Identify which cell holds the provided text, then report its (X, Y) central coordinate. 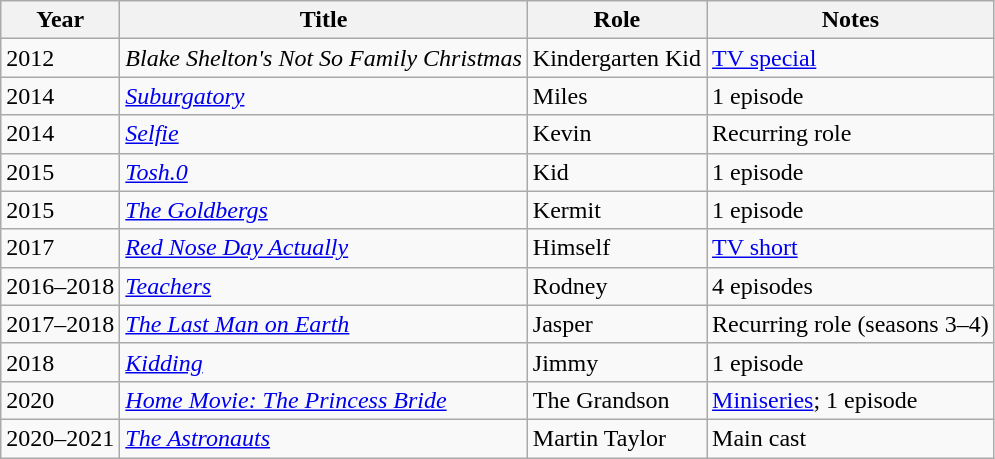
Kermit (616, 210)
Jimmy (616, 362)
Suburgatory (324, 96)
The Grandson (616, 400)
2016–2018 (60, 286)
Red Nose Day Actually (324, 248)
2017–2018 (60, 324)
TV short (851, 248)
2012 (60, 58)
Role (616, 20)
Kid (616, 172)
Recurring role (seasons 3–4) (851, 324)
Recurring role (851, 134)
Kindergarten Kid (616, 58)
Title (324, 20)
Miniseries; 1 episode (851, 400)
Teachers (324, 286)
Kidding (324, 362)
Main cast (851, 438)
2018 (60, 362)
Selfie (324, 134)
2020 (60, 400)
2020–2021 (60, 438)
4 episodes (851, 286)
Home Movie: The Princess Bride (324, 400)
Rodney (616, 286)
Year (60, 20)
Notes (851, 20)
The Last Man on Earth (324, 324)
Himself (616, 248)
Jasper (616, 324)
TV special (851, 58)
The Astronauts (324, 438)
Blake Shelton's Not So Family Christmas (324, 58)
Miles (616, 96)
Tosh.0 (324, 172)
The Goldbergs (324, 210)
2017 (60, 248)
Kevin (616, 134)
Martin Taylor (616, 438)
